Provide the [x, y] coordinate of the cell's center where the given text is located.  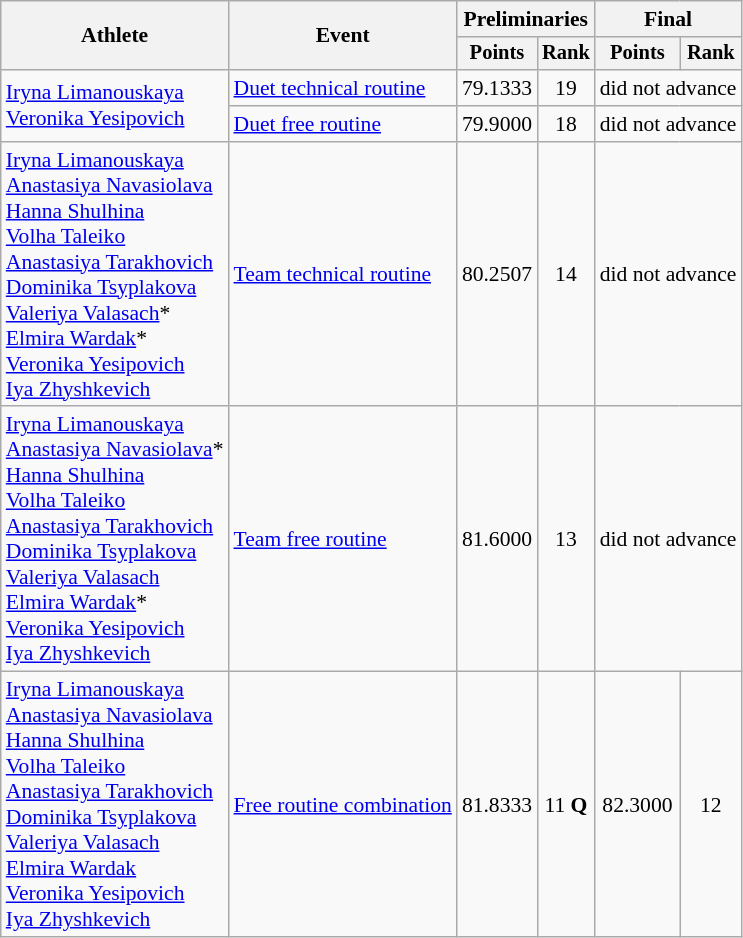
18 [566, 124]
Athlete [115, 36]
Free routine combination [342, 804]
Final [668, 19]
11 Q [566, 804]
Duet free routine [342, 124]
19 [566, 88]
Team technical routine [342, 274]
Event [342, 36]
Team free routine [342, 540]
12 [710, 804]
82.3000 [638, 804]
Duet technical routine [342, 88]
13 [566, 540]
79.9000 [497, 124]
Preliminaries [526, 19]
14 [566, 274]
Iryna LimanouskayaVeronika Yesipovich [115, 106]
81.6000 [497, 540]
80.2507 [497, 274]
81.8333 [497, 804]
79.1333 [497, 88]
